Capture the cell that displays the provided text and extract its (X, Y) central coordinate. 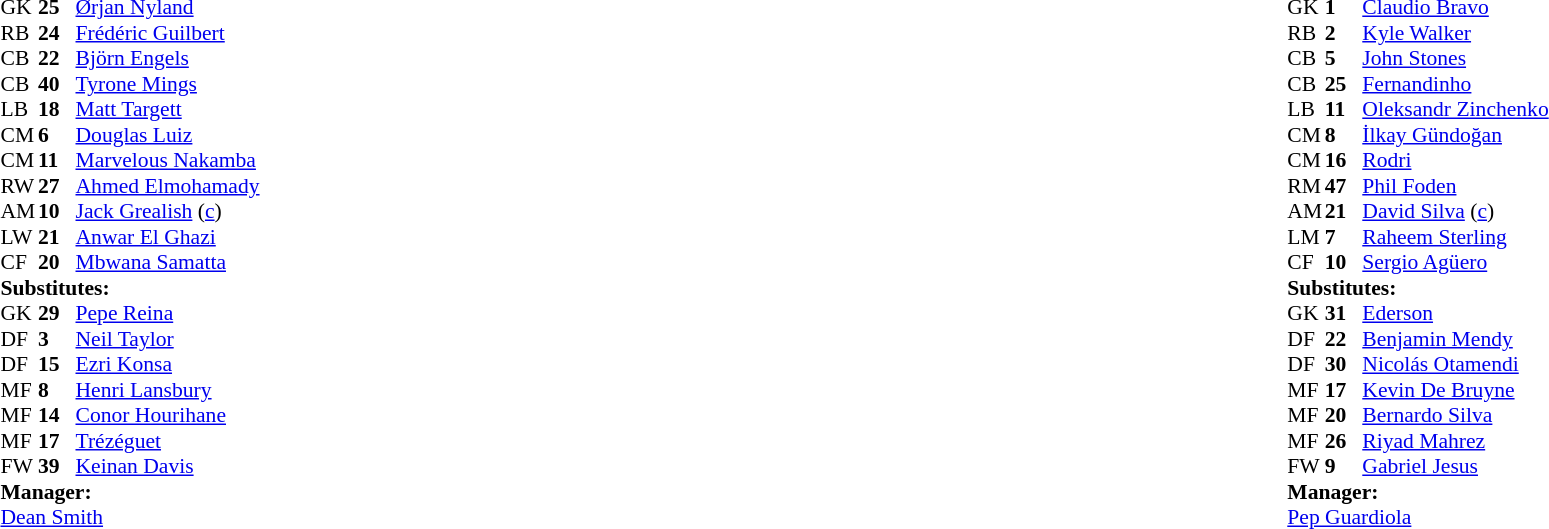
Bernardo Silva (1455, 415)
47 (1344, 186)
40 (57, 84)
Tyrone Mings (168, 84)
5 (1344, 59)
Benjamin Mendy (1455, 339)
31 (1344, 313)
Kevin De Bruyne (1455, 390)
RM (1306, 186)
Nicolás Otamendi (1455, 365)
Mbwana Samatta (168, 263)
Neil Taylor (168, 339)
27 (57, 186)
Douglas Luiz (168, 135)
Matt Targett (168, 109)
14 (57, 415)
Phil Foden (1455, 186)
John Stones (1455, 59)
26 (1344, 441)
Anwar El Ghazi (168, 237)
Ederson (1455, 313)
7 (1344, 237)
16 (1344, 161)
24 (57, 33)
Ezri Konsa (168, 365)
Marvelous Nakamba (168, 161)
RW (19, 186)
Jack Grealish (c) (168, 211)
Fernandinho (1455, 84)
LW (19, 237)
Gabriel Jesus (1455, 467)
Conor Hourihane (168, 415)
6 (57, 135)
Kyle Walker (1455, 33)
39 (57, 467)
Björn Engels (168, 59)
LM (1306, 237)
9 (1344, 467)
18 (57, 109)
Raheem Sterling (1455, 237)
Sergio Agüero (1455, 263)
Oleksandr Zinchenko (1455, 109)
Riyad Mahrez (1455, 441)
İlkay Gündoğan (1455, 135)
Frédéric Guilbert (168, 33)
David Silva (c) (1455, 211)
2 (1344, 33)
15 (57, 365)
Ahmed Elmohamady (168, 186)
Henri Lansbury (168, 390)
Pepe Reina (168, 313)
29 (57, 313)
Keinan Davis (168, 467)
Rodri (1455, 161)
30 (1344, 365)
3 (57, 339)
25 (1344, 84)
Trézéguet (168, 441)
